Search for the cell housing the specified text and yield its [X, Y] center coordinate. 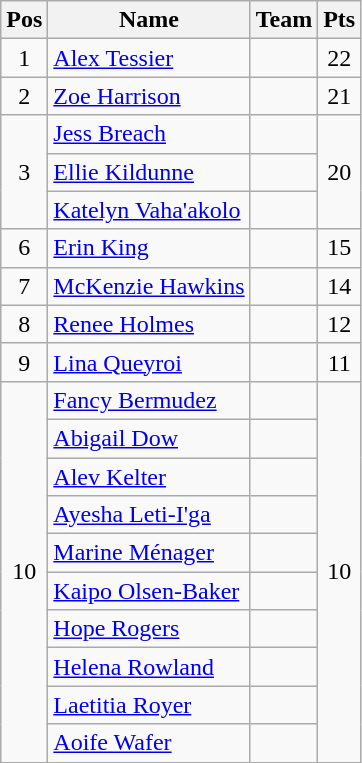
Laetitia Royer [149, 705]
Alex Tessier [149, 58]
Kaipo Olsen-Baker [149, 591]
Abigail Dow [149, 438]
Helena Rowland [149, 667]
6 [24, 248]
11 [340, 362]
Team [284, 20]
Jess Breach [149, 134]
Aoife Wafer [149, 743]
Pts [340, 20]
Alev Kelter [149, 477]
McKenzie Hawkins [149, 286]
22 [340, 58]
Name [149, 20]
20 [340, 172]
Zoe Harrison [149, 96]
9 [24, 362]
Fancy Bermudez [149, 400]
Ayesha Leti-I'ga [149, 515]
Pos [24, 20]
21 [340, 96]
Marine Ménager [149, 553]
2 [24, 96]
7 [24, 286]
12 [340, 324]
Lina Queyroi [149, 362]
Hope Rogers [149, 629]
15 [340, 248]
3 [24, 172]
Erin King [149, 248]
1 [24, 58]
Katelyn Vaha'akolo [149, 210]
14 [340, 286]
Ellie Kildunne [149, 172]
8 [24, 324]
Renee Holmes [149, 324]
